Detect which cell encompasses the target text, then output its (x, y) center coordinate. 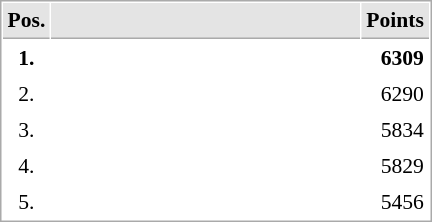
1. (26, 57)
6309 (396, 57)
Points (396, 21)
6290 (396, 93)
5456 (396, 201)
2. (26, 93)
5. (26, 201)
3. (26, 129)
5829 (396, 165)
5834 (396, 129)
Pos. (26, 21)
4. (26, 165)
